From the cell containing the given text, extract its center point as [x, y] coordinate. 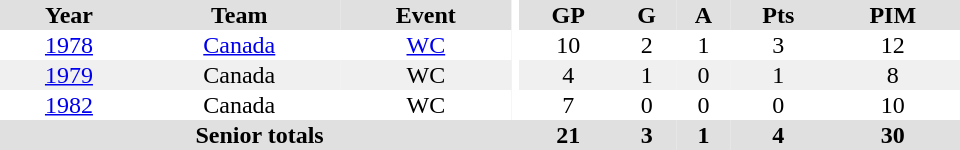
1979 [69, 75]
G [646, 15]
2 [646, 45]
Event [426, 15]
A [704, 15]
Team [240, 15]
21 [568, 135]
GP [568, 15]
Pts [778, 15]
1978 [69, 45]
7 [568, 105]
30 [893, 135]
12 [893, 45]
8 [893, 75]
Senior totals [260, 135]
1982 [69, 105]
PIM [893, 15]
Year [69, 15]
